Extract the [X, Y] coordinate from the center of the cell holding the provided text.  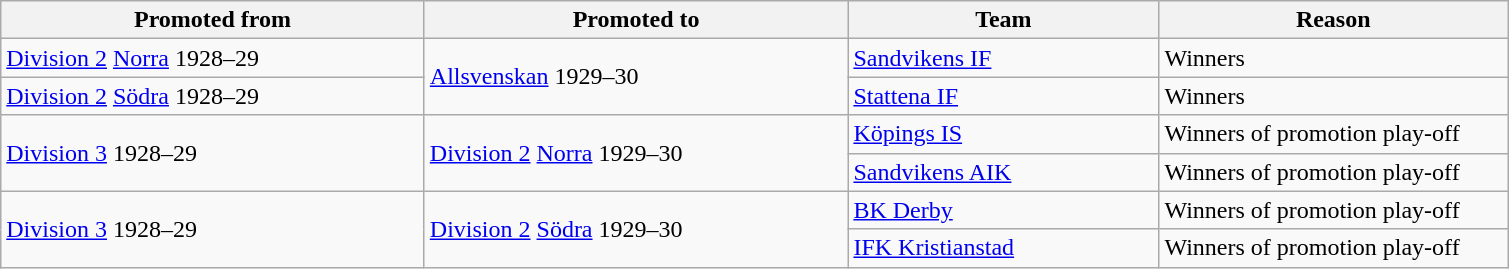
Sandvikens IF [1004, 58]
Promoted to [636, 20]
Allsvenskan 1929–30 [636, 77]
Köpings IS [1004, 134]
Division 2 Södra 1929–30 [636, 229]
Stattena IF [1004, 96]
BK Derby [1004, 210]
Sandvikens AIK [1004, 172]
Division 2 Norra 1929–30 [636, 153]
Promoted from [213, 20]
Division 2 Södra 1928–29 [213, 96]
Division 2 Norra 1928–29 [213, 58]
IFK Kristianstad [1004, 248]
Team [1004, 20]
Reason [1334, 20]
